Return the (X, Y) coordinate for the center point of the cell that contains the specified text.  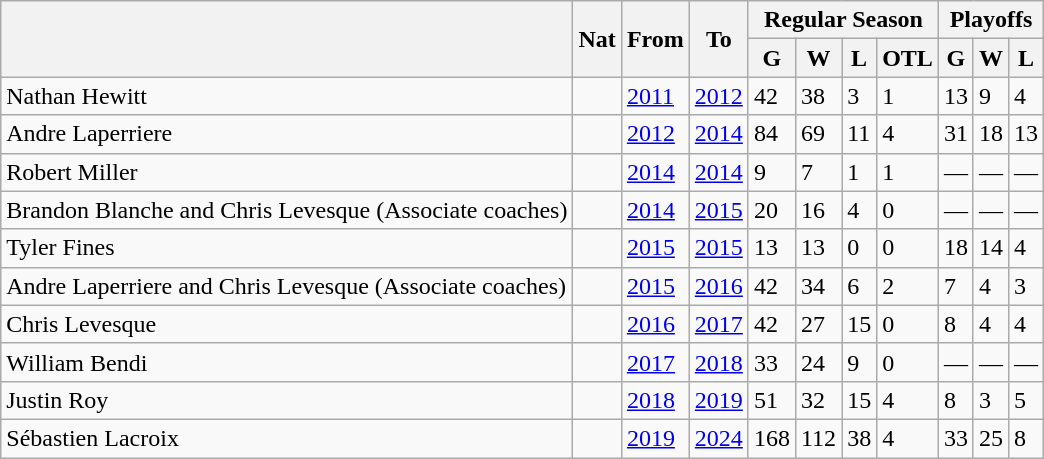
Justin Roy (287, 400)
To (718, 39)
16 (818, 210)
Regular Season (843, 20)
Sébastien Lacroix (287, 438)
32 (818, 400)
11 (860, 134)
Brandon Blanche and Chris Levesque (Associate coaches) (287, 210)
2011 (655, 96)
Tyler Fines (287, 248)
20 (772, 210)
Playoffs (990, 20)
William Bendi (287, 362)
24 (818, 362)
Nathan Hewitt (287, 96)
2024 (718, 438)
Nat (597, 39)
51 (772, 400)
14 (990, 248)
From (655, 39)
Andre Laperriere and Chris Levesque (Associate coaches) (287, 286)
5 (1026, 400)
31 (956, 134)
Andre Laperriere (287, 134)
Robert Miller (287, 172)
25 (990, 438)
112 (818, 438)
34 (818, 286)
84 (772, 134)
168 (772, 438)
69 (818, 134)
27 (818, 324)
6 (860, 286)
2 (908, 286)
Chris Levesque (287, 324)
OTL (908, 58)
